Output the (X, Y) coordinate of the center of the cell containing the given text.  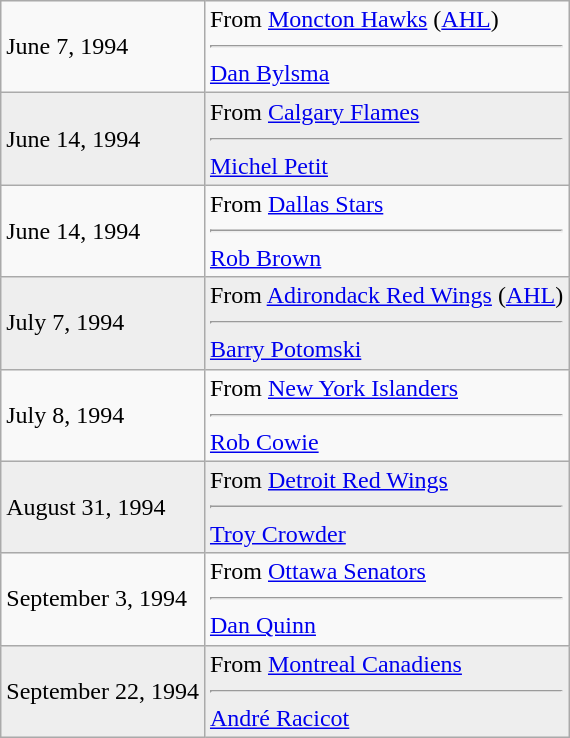
From Moncton Hawks (AHL)Dan Bylsma (386, 47)
From Montreal CanadiensAndré Racicot (386, 691)
September 22, 1994 (103, 691)
June 7, 1994 (103, 47)
From Adirondack Red Wings (AHL)Barry Potomski (386, 323)
July 7, 1994 (103, 323)
August 31, 1994 (103, 507)
From Detroit Red WingsTroy Crowder (386, 507)
July 8, 1994 (103, 415)
From Dallas StarsRob Brown (386, 231)
September 3, 1994 (103, 599)
From Calgary FlamesMichel Petit (386, 139)
From Ottawa SenatorsDan Quinn (386, 599)
From New York IslandersRob Cowie (386, 415)
